From the cell containing the given text, extract its center point as (x, y) coordinate. 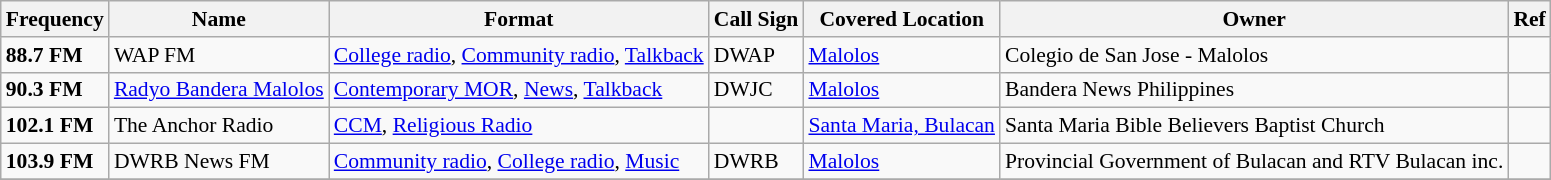
Santa Maria, Bulacan (902, 126)
Radyo Bandera Malolos (219, 90)
College radio, Community radio, Talkback (519, 55)
Colegio de San Jose - Malolos (1254, 55)
Provincial Government of Bulacan and RTV Bulacan inc. (1254, 162)
103.9 FM (55, 162)
Ref (1529, 19)
Name (219, 19)
Santa Maria Bible Believers Baptist Church (1254, 126)
DWJC (756, 90)
Owner (1254, 19)
WAP FM (219, 55)
Call Sign (756, 19)
102.1 FM (55, 126)
Format (519, 19)
Bandera News Philippines (1254, 90)
Contemporary MOR, News, Talkback (519, 90)
CCM, Religious Radio (519, 126)
88.7 FM (55, 55)
Community radio, College radio, Music (519, 162)
DWRB (756, 162)
DWRB News FM (219, 162)
90.3 FM (55, 90)
The Anchor Radio (219, 126)
DWAP (756, 55)
Frequency (55, 19)
Covered Location (902, 19)
